Output the (x, y) coordinate of the center of the cell containing the given text.  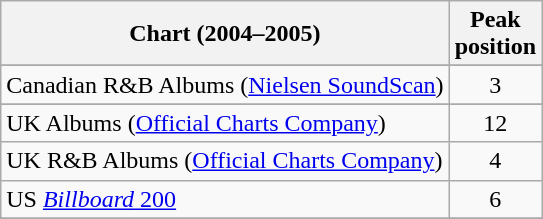
Canadian R&B Albums (Nielsen SoundScan) (225, 85)
US Billboard 200 (225, 199)
6 (495, 199)
4 (495, 161)
Chart (2004–2005) (225, 34)
12 (495, 123)
3 (495, 85)
UK Albums (Official Charts Company) (225, 123)
UK R&B Albums (Official Charts Company) (225, 161)
Peakposition (495, 34)
